Find where the given text appears and provide that cell's center as [x, y] coordinate. 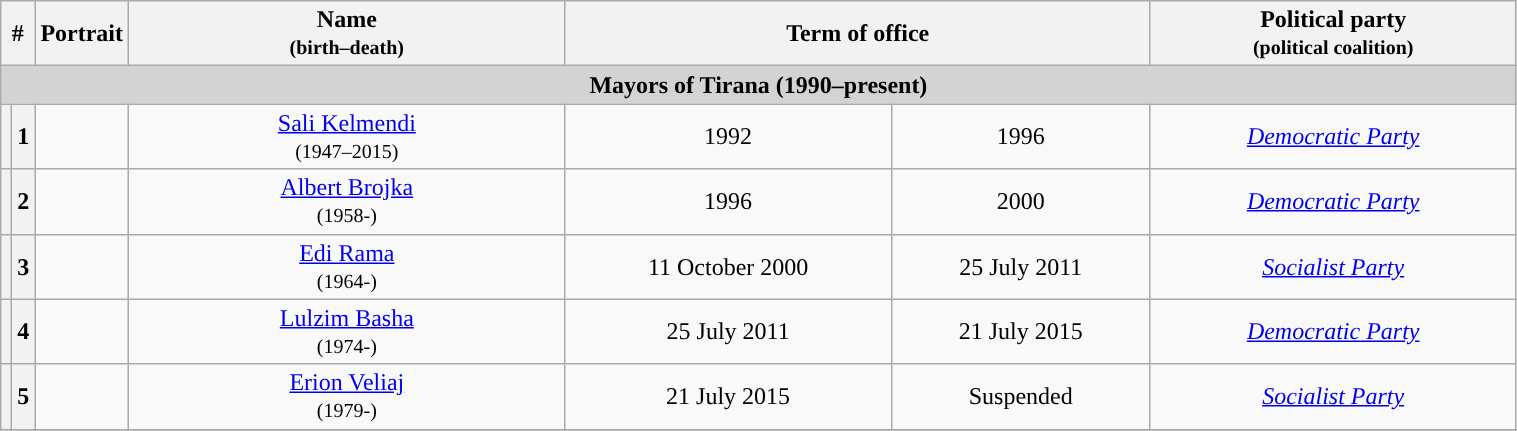
Edi Rama(1964-) [348, 266]
4 [24, 332]
3 [24, 266]
Name(birth–death) [348, 34]
1 [24, 136]
Sali Kelmendi(1947–2015) [348, 136]
Term of office [858, 34]
Political party(political coalition) [1333, 34]
Mayors of Tirana (1990–present) [758, 85]
Portrait [82, 34]
Suspended [1020, 396]
Erion Veliaj(1979-) [348, 396]
# [18, 34]
5 [24, 396]
1992 [728, 136]
2 [24, 202]
2000 [1020, 202]
11 October 2000 [728, 266]
Lulzim Basha(1974-) [348, 332]
Albert Brojka(1958-) [348, 202]
